For the text-containing cell, return its midpoint in [X, Y] coordinate format. 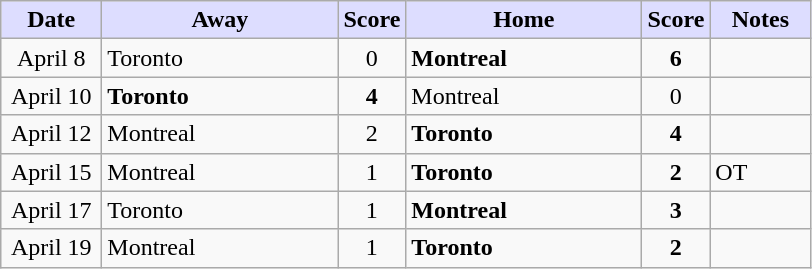
April 17 [52, 210]
April 19 [52, 248]
Home [524, 20]
3 [676, 210]
Date [52, 20]
Notes [760, 20]
Away [220, 20]
OT [760, 172]
April 8 [52, 58]
April 15 [52, 172]
April 12 [52, 134]
6 [676, 58]
April 10 [52, 96]
